For the text-containing cell, return its midpoint in [x, y] coordinate format. 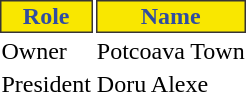
Name [170, 16]
Potcoava Town [170, 51]
Role [46, 16]
Owner [46, 51]
